Determine the [x, y] coordinate at the center of the cell enclosing the given text.  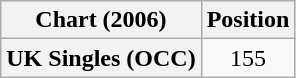
155 [248, 58]
Chart (2006) [101, 20]
UK Singles (OCC) [101, 58]
Position [248, 20]
